Search for the cell housing the specified text and yield its [x, y] center coordinate. 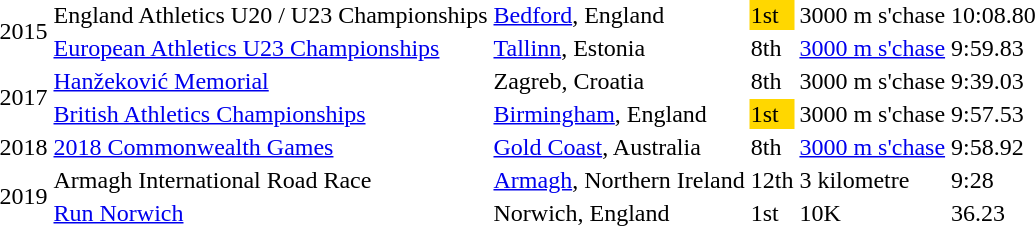
12th [772, 180]
British Athletics Championships [270, 114]
Tallinn, Estonia [619, 48]
Bedford, England [619, 15]
European Athletics U23 Championships [270, 48]
Zagreb, Croatia [619, 81]
2018 Commonwealth Games [270, 147]
Armagh International Road Race [270, 180]
Birmingham, England [619, 114]
Armagh, Northern Ireland [619, 180]
England Athletics U20 / U23 Championships [270, 15]
3 kilometre [872, 180]
Hanžeković Memorial [270, 81]
Gold Coast, Australia [619, 147]
